Pinpoint the cell where the given text exists, returning its [x, y] midpoint coordinate. 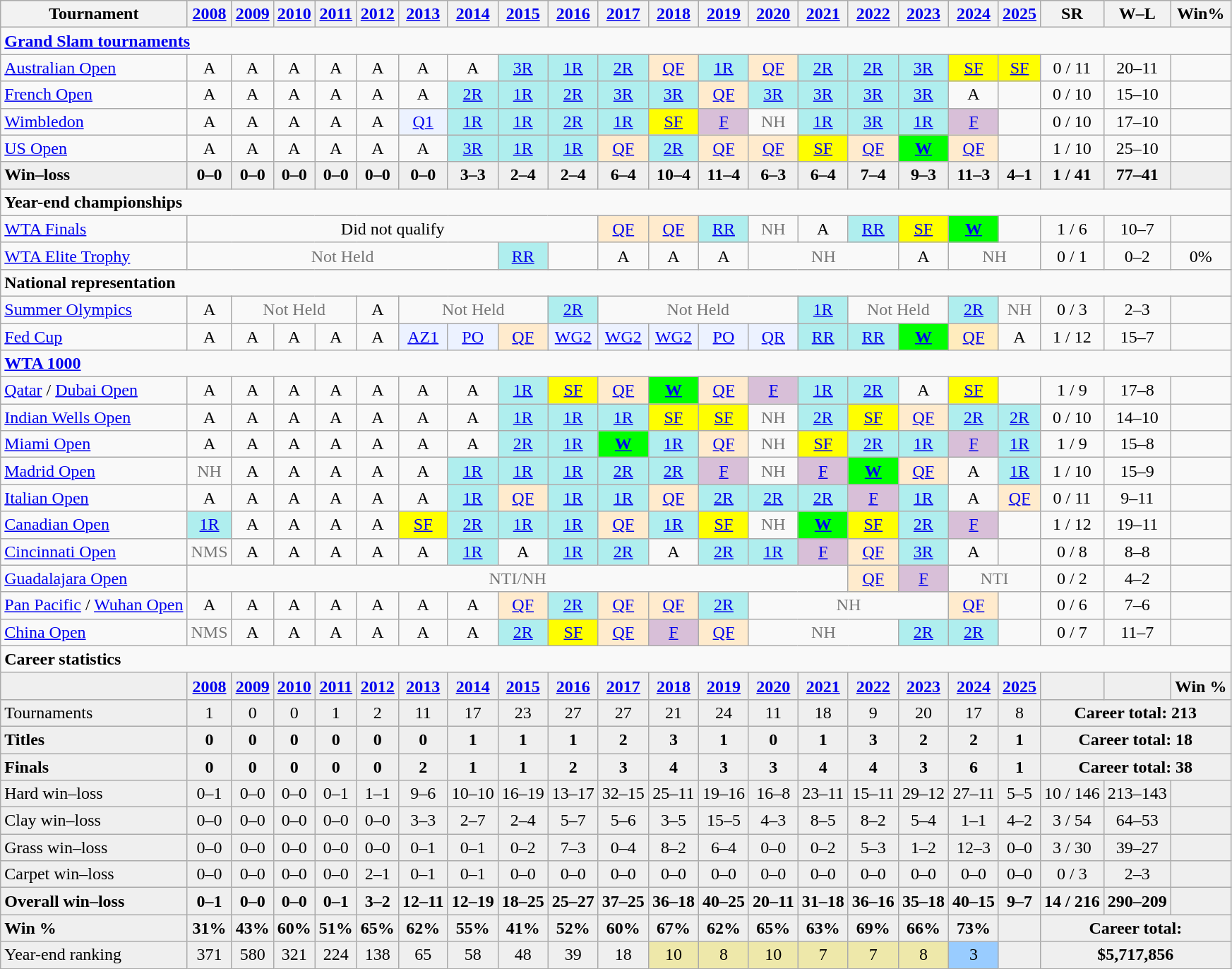
Career total: 38 [1135, 766]
Summer Olympics [94, 309]
31–18 [823, 901]
39–27 [1137, 848]
Tournament [94, 14]
Hard win–loss [94, 794]
25–11 [674, 794]
35–18 [923, 901]
3 / 54 [1072, 821]
Wimbledon [94, 121]
French Open [94, 95]
W–L [1137, 14]
27–11 [973, 794]
40–15 [973, 901]
7–6 [1137, 605]
8–5 [823, 821]
0 / 1 [1072, 256]
224 [336, 955]
15–7 [1137, 337]
3 / 30 [1072, 848]
213–143 [1137, 794]
12–11 [423, 901]
Career total: [1135, 928]
Australian Open [94, 68]
Win% [1200, 14]
73% [973, 928]
Q1 [423, 121]
5–5 [1019, 794]
29–12 [923, 794]
10–7 [1137, 229]
National representation [616, 283]
63% [823, 928]
Grand Slam tournaments [616, 41]
Carpet win–loss [94, 874]
40–25 [723, 901]
39 [573, 955]
Indian Wells Open [94, 417]
36–18 [674, 901]
0 / 8 [1072, 552]
10–10 [473, 794]
23–11 [823, 794]
Fed Cup [94, 337]
9–3 [923, 175]
5–6 [623, 821]
Finals [94, 766]
QR [773, 337]
Canadian Open [94, 525]
6 [973, 766]
1 / 41 [1072, 175]
3–2 [377, 901]
25–10 [1137, 148]
43% [253, 928]
10–4 [674, 175]
13–17 [573, 794]
290–209 [1137, 901]
5–3 [873, 848]
371 [209, 955]
Year-end ranking [94, 955]
23 [522, 713]
17–10 [1137, 121]
77–41 [1137, 175]
Career total: 213 [1135, 713]
52% [573, 928]
3–5 [674, 821]
4–3 [773, 821]
48 [522, 955]
15–9 [1137, 471]
15–8 [1137, 444]
1 / 6 [1072, 229]
16–19 [522, 794]
67% [674, 928]
5–4 [923, 821]
14–10 [1137, 417]
1–2 [923, 848]
0 / 2 [1072, 578]
China Open [94, 632]
Guadalajara Open [94, 578]
11–7 [1137, 632]
24 [723, 713]
0–4 [623, 848]
Madrid Open [94, 471]
2–1 [377, 874]
5–7 [573, 821]
14 / 216 [1072, 901]
$5,717,856 [1135, 955]
8–8 [1137, 552]
AZ1 [423, 337]
9 [873, 713]
Overall win–loss [94, 901]
9–11 [1137, 498]
2–7 [473, 821]
Miami Open [94, 444]
9–7 [1019, 901]
0 / 7 [1072, 632]
10 / 146 [1072, 794]
12–3 [973, 848]
66% [923, 928]
Year-end championships [616, 202]
Career statistics [616, 659]
65 [423, 955]
Cincinnati Open [94, 552]
SR [1072, 14]
Qatar / Dubai Open [94, 391]
Did not qualify [393, 229]
WTA Finals [94, 229]
US Open [94, 148]
7–3 [573, 848]
31% [209, 928]
Clay win–loss [94, 821]
Grass win–loss [94, 848]
16–8 [773, 794]
WTA Elite Trophy [94, 256]
Titles [94, 739]
Win–loss [94, 175]
25–27 [573, 901]
58 [473, 955]
18–25 [522, 901]
321 [294, 955]
NTI [994, 578]
9–6 [423, 794]
21 [674, 713]
Pan Pacific / Wuhan Open [94, 605]
11–3 [973, 175]
Tournaments [94, 713]
19–16 [723, 794]
7–4 [873, 175]
0% [1200, 256]
NTI/NH [518, 578]
138 [377, 955]
19–11 [1137, 525]
11–4 [723, 175]
580 [253, 955]
15–11 [873, 794]
37–25 [623, 901]
32–15 [623, 794]
51% [336, 928]
Career total: 18 [1135, 739]
41% [522, 928]
15–10 [1137, 95]
20 [923, 713]
55% [473, 928]
0 / 6 [1072, 605]
17–8 [1137, 391]
12–19 [473, 901]
64–53 [1137, 821]
WTA 1000 [616, 364]
4–1 [1019, 175]
Italian Open [94, 498]
36–16 [873, 901]
69% [873, 928]
6–3 [773, 175]
15–5 [723, 821]
